Return the [x, y] coordinate for the center point of the cell that contains the specified text.  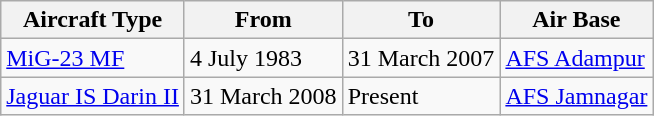
AFS Adampur [576, 58]
31 March 2008 [263, 96]
Present [421, 96]
4 July 1983 [263, 58]
Air Base [576, 20]
Aircraft Type [93, 20]
Jaguar IS Darin II [93, 96]
To [421, 20]
31 March 2007 [421, 58]
From [263, 20]
MiG-23 MF [93, 58]
AFS Jamnagar [576, 96]
